For the text-containing cell, return its midpoint in [X, Y] coordinate format. 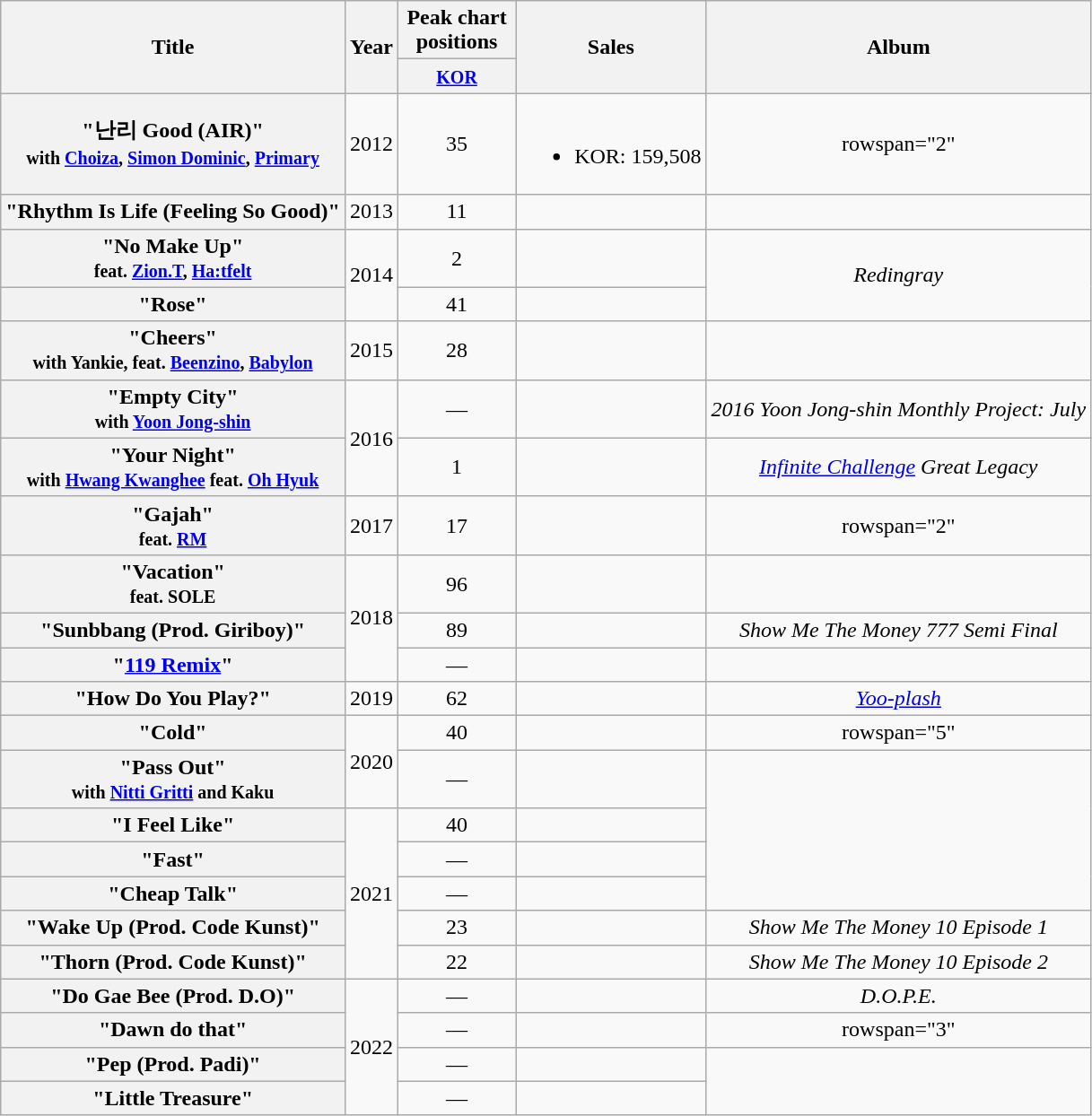
KOR [458, 76]
rowspan="3" [899, 1030]
Sales [611, 47]
2017 [371, 526]
"Gajah" feat. RM [173, 526]
2022 [371, 1047]
2 [458, 258]
2016 [371, 438]
62 [458, 699]
"Pass Out"with Nitti Gritti and Kaku [173, 779]
"Empty City"with Yoon Jong-shin [173, 409]
"Pep (Prod. Padi)" [173, 1064]
"Your Night" with Hwang Kwanghee feat. Oh Hyuk [173, 466]
1 [458, 466]
2016 Yoon Jong-shin Monthly Project: July [899, 409]
2013 [371, 212]
"Cold" [173, 733]
"Do Gae Bee (Prod. D.O)" [173, 996]
Year [371, 47]
"119 Remix" [173, 665]
Infinite Challenge Great Legacy [899, 466]
"Fast" [173, 859]
"Sunbbang (Prod. Giriboy)" [173, 630]
2012 [371, 144]
KOR: 159,508 [611, 144]
28 [458, 350]
2021 [371, 894]
11 [458, 212]
Show Me The Money 10 Episode 2 [899, 962]
"Cheers"with Yankie, feat. Beenzino, Babylon [173, 350]
Redingray [899, 275]
17 [458, 526]
"Rose" [173, 304]
2015 [371, 350]
"I Feel Like" [173, 825]
Yoo-plash [899, 699]
rowspan="5" [899, 733]
2014 [371, 275]
"No Make Up" feat. Zion.T, Ha:tfelt [173, 258]
2018 [371, 617]
41 [458, 304]
D.O.P.E. [899, 996]
2020 [371, 763]
89 [458, 630]
Album [899, 47]
35 [458, 144]
"Vacation"feat. SOLE [173, 583]
96 [458, 583]
"Wake Up (Prod. Code Kunst)" [173, 928]
"Thorn (Prod. Code Kunst)" [173, 962]
"난리 Good (AIR)"with Choiza, Simon Dominic, Primary [173, 144]
"Dawn do that" [173, 1030]
"How Do You Play?" [173, 699]
Title [173, 47]
Show Me The Money 10 Episode 1 [899, 928]
"Cheap Talk" [173, 894]
23 [458, 928]
"Little Treasure" [173, 1098]
2019 [371, 699]
22 [458, 962]
Peak chart positions [458, 31]
Show Me The Money 777 Semi Final [899, 630]
"Rhythm Is Life (Feeling So Good)" [173, 212]
